Provide the [X, Y] coordinate of the cell's center where the given text is located.  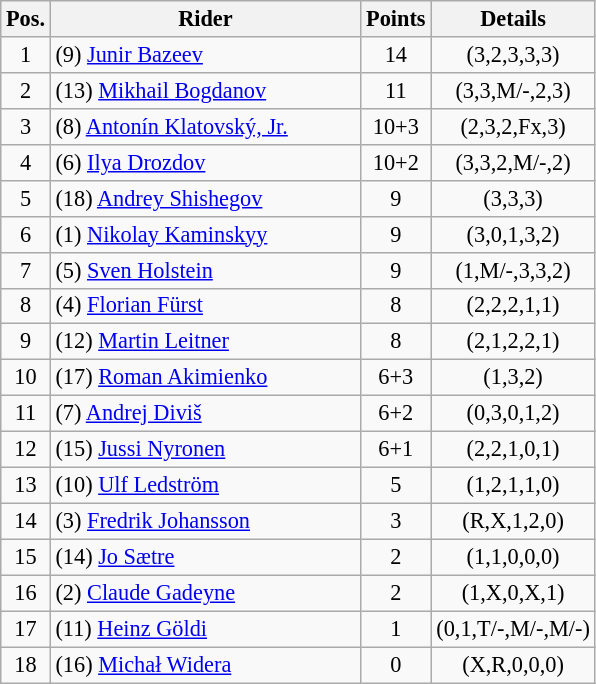
Rider [205, 19]
(1,2,1,1,0) [513, 485]
(2) Claude Gadeyne [205, 593]
7 [26, 270]
6 [26, 234]
(16) Michał Widera [205, 665]
6+1 [396, 450]
(13) Mikhail Bogdanov [205, 90]
(1,1,0,0,0) [513, 557]
13 [26, 485]
(2,2,2,1,1) [513, 306]
(1) Nikolay Kaminskyy [205, 234]
(12) Martin Leitner [205, 342]
(5) Sven Holstein [205, 270]
(6) Ilya Drozdov [205, 162]
(7) Andrej Diviš [205, 414]
(1,3,2) [513, 378]
(11) Heinz Göldi [205, 629]
(2,2,1,0,1) [513, 450]
(0,1,T/-,M/-,M/-) [513, 629]
15 [26, 557]
10 [26, 378]
(X,R,0,0,0) [513, 665]
(9) Junir Bazeev [205, 55]
10+3 [396, 126]
(3) Fredrik Johansson [205, 521]
(3,3,M/-,2,3) [513, 90]
0 [396, 665]
(3,2,3,3,3) [513, 55]
(3,3,3) [513, 198]
(10) Ulf Ledström [205, 485]
(1,X,0,X,1) [513, 593]
10+2 [396, 162]
(15) Jussi Nyronen [205, 450]
(R,X,1,2,0) [513, 521]
6+2 [396, 414]
Details [513, 19]
(1,M/-,3,3,2) [513, 270]
18 [26, 665]
(17) Roman Akimienko [205, 378]
(3,3,2,M/-,2) [513, 162]
Points [396, 19]
4 [26, 162]
(14) Jo Sætre [205, 557]
(3,0,1,3,2) [513, 234]
12 [26, 450]
(0,3,0,1,2) [513, 414]
(8) Antonín Klatovský, Jr. [205, 126]
(18) Andrey Shishegov [205, 198]
(4) Florian Fürst [205, 306]
Pos. [26, 19]
(2,3,2,Fx,3) [513, 126]
17 [26, 629]
16 [26, 593]
(2,1,2,2,1) [513, 342]
6+3 [396, 378]
